Return the (X, Y) coordinate for the center point of the cell that contains the specified text.  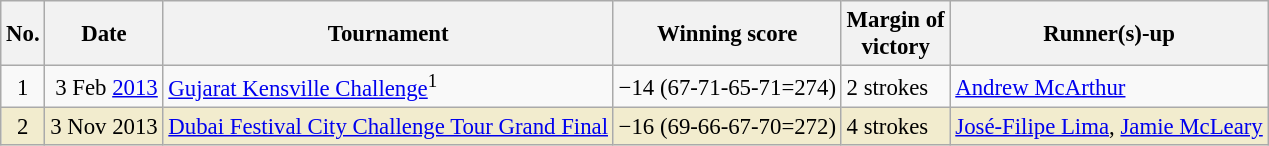
−16 (69-66-67-70=272) (727, 127)
Runner(s)-up (1109, 34)
4 strokes (896, 127)
José-Filipe Lima, Jamie McLeary (1109, 127)
Tournament (388, 34)
2 (23, 127)
3 Feb 2013 (104, 87)
1 (23, 87)
Margin ofvictory (896, 34)
Gujarat Kensville Challenge1 (388, 87)
Andrew McArthur (1109, 87)
Winning score (727, 34)
No. (23, 34)
Date (104, 34)
2 strokes (896, 87)
3 Nov 2013 (104, 127)
Dubai Festival City Challenge Tour Grand Final (388, 127)
−14 (67-71-65-71=274) (727, 87)
